Pinpoint the cell where the given text exists, returning its [X, Y] midpoint coordinate. 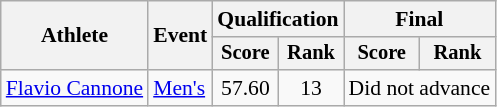
Athlete [74, 36]
57.60 [245, 88]
Qualification [278, 19]
Did not advance [420, 88]
Final [420, 19]
Flavio Cannone [74, 88]
Event [180, 36]
13 [312, 88]
Men's [180, 88]
